Identify which cell holds the provided text, then report its [X, Y] central coordinate. 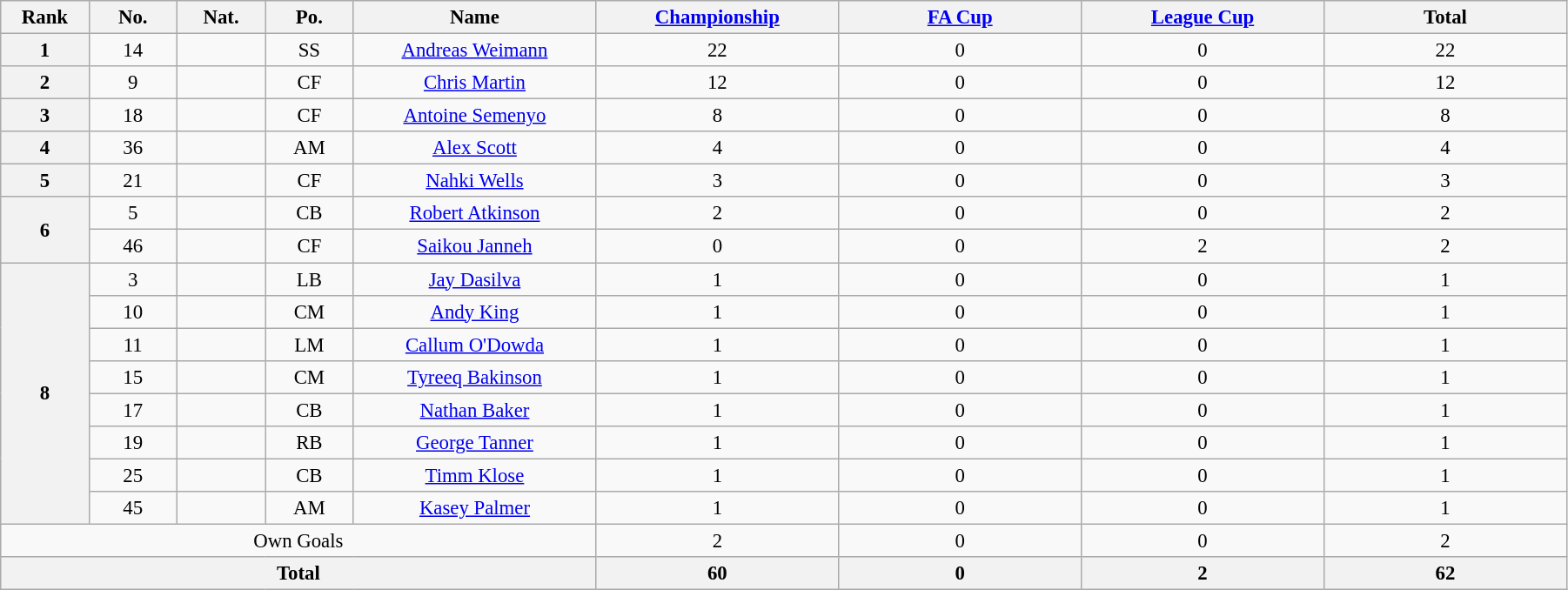
15 [132, 377]
14 [132, 50]
Antoine Semenyo [475, 116]
LM [310, 345]
No. [132, 17]
George Tanner [475, 443]
9 [132, 83]
Kasey Palmer [475, 508]
10 [132, 312]
Andreas Weimann [475, 50]
Championship [717, 17]
League Cup [1203, 17]
11 [132, 345]
Andy King [475, 312]
19 [132, 443]
RB [310, 443]
Nathan Baker [475, 410]
60 [717, 573]
Tyreeq Bakinson [475, 377]
Timm Klose [475, 475]
Alex Scott [475, 148]
17 [132, 410]
SS [310, 50]
6 [45, 230]
Robert Atkinson [475, 213]
Callum O'Dowda [475, 345]
LB [310, 279]
Chris Martin [475, 83]
18 [132, 116]
Own Goals [298, 540]
Po. [310, 17]
FA Cup [961, 17]
Rank [45, 17]
21 [132, 181]
Name [475, 17]
Saikou Janneh [475, 246]
62 [1444, 573]
Jay Dasilva [475, 279]
Nahki Wells [475, 181]
Nat. [221, 17]
46 [132, 246]
45 [132, 508]
36 [132, 148]
25 [132, 475]
